For the text-containing cell, return its midpoint in [X, Y] coordinate format. 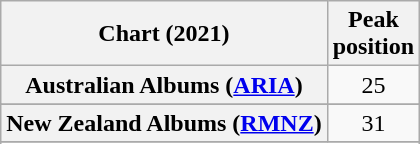
Peakposition [373, 34]
31 [373, 123]
Chart (2021) [164, 34]
Australian Albums (ARIA) [164, 85]
New Zealand Albums (RMNZ) [164, 123]
25 [373, 85]
